Pinpoint the cell where the given text exists, returning its [x, y] midpoint coordinate. 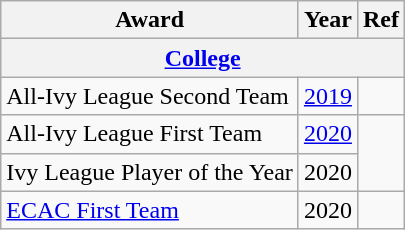
Award [150, 20]
Ivy League Player of the Year [150, 172]
Year [328, 20]
College [203, 58]
2019 [328, 96]
All-Ivy League First Team [150, 134]
All-Ivy League Second Team [150, 96]
Ref [380, 20]
ECAC First Team [150, 210]
